Detect which cell encompasses the target text, then output its [x, y] center coordinate. 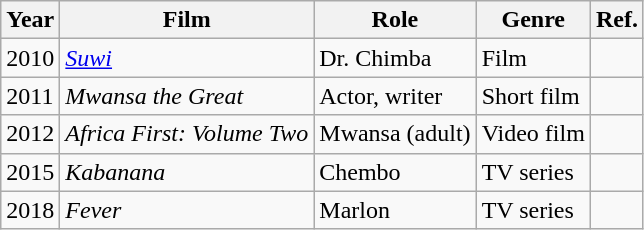
Year [30, 20]
Suwi [187, 58]
Fever [187, 210]
Chembo [395, 172]
Marlon [395, 210]
Mwansa (adult) [395, 134]
Ref. [616, 20]
Short film [533, 96]
Video film [533, 134]
Genre [533, 20]
2018 [30, 210]
Mwansa the Great [187, 96]
2011 [30, 96]
Dr. Chimba [395, 58]
2012 [30, 134]
Actor, writer [395, 96]
Kabanana [187, 172]
Role [395, 20]
Africa First: Volume Two [187, 134]
2010 [30, 58]
2015 [30, 172]
